For the text-containing cell, return its midpoint in [x, y] coordinate format. 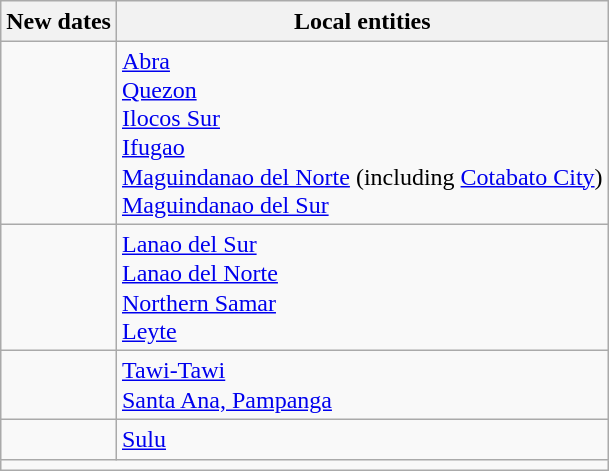
New dates [59, 21]
Sulu [362, 439]
Local entities [362, 21]
AbraQuezonIlocos SurIfugaoMaguindanao del Norte (including Cotabato City)Maguindanao del Sur [362, 133]
Lanao del SurLanao del NorteNorthern SamarLeyte [362, 287]
Tawi-TawiSanta Ana, Pampanga [362, 386]
